For the text-containing cell, return its midpoint in [x, y] coordinate format. 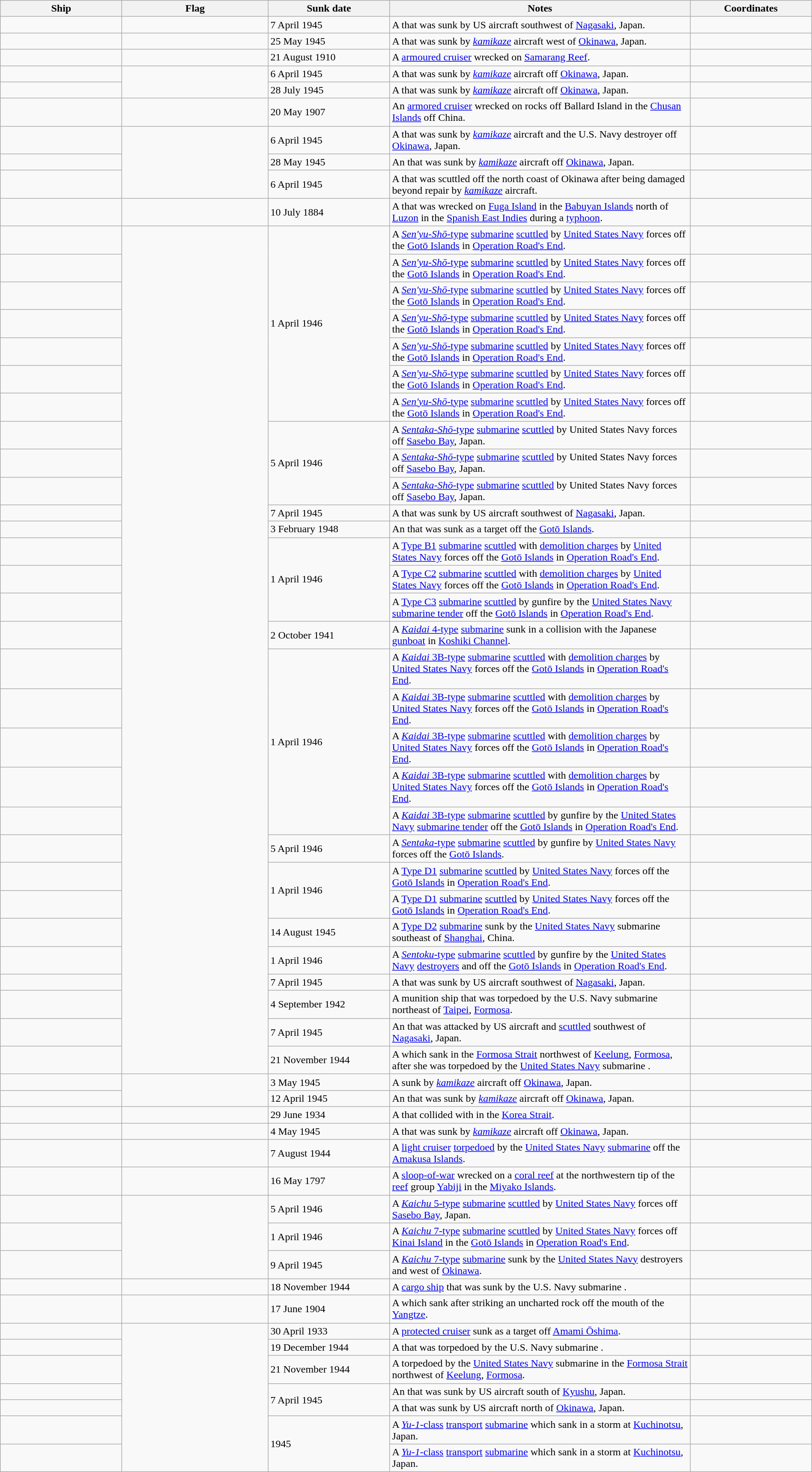
A torpedoed by the United States Navy submarine in the Formosa Strait northwest of Keelung, Formosa. [540, 1370]
A cargo ship that was sunk by the U.S. Navy submarine . [540, 1287]
A that was sunk by US aircraft north of Okinawa, Japan. [540, 1408]
28 July 1945 [329, 90]
An that was sunk as a target off the Gotō Islands. [540, 529]
25 May 1945 [329, 41]
A armoured cruiser wrecked on Samarang Reef. [540, 57]
A Kaichu 7-type submarine sunk by the United States Navy destroyers and west of Okinawa. [540, 1265]
18 November 1944 [329, 1287]
3 February 1948 [329, 529]
A protected cruiser sunk as a target off Amami Ōshima. [540, 1331]
An that was sunk by US aircraft south of Kyushu, Japan. [540, 1391]
A which sank after striking an uncharted rock off the mouth of the Yangtze. [540, 1309]
20 May 1907 [329, 112]
3 May 1945 [329, 1082]
Notes [540, 9]
A Sentoku-type submarine scuttled by gunfire by the United States Navy destroyers and off the Gotō Islands in Operation Road's End. [540, 960]
Flag [195, 9]
14 August 1945 [329, 932]
A Type C3 submarine scuttled by gunfire by the United States Navy submarine tender off the Gotō Islands in Operation Road's End. [540, 607]
A Kaichu 7-type submarine scuttled by United States Navy forces off Kinai Island in the Gotō Islands in Operation Road's End. [540, 1237]
An that was attacked by US aircraft and scuttled southwest of Nagasaki, Japan. [540, 1032]
17 June 1904 [329, 1309]
A Sentaka-type submarine scuttled by gunfire by United States Navy forces off the Gotō Islands. [540, 848]
A Type C2 submarine scuttled with demolition charges by United States Navy forces off the Gotō Islands in Operation Road's End. [540, 579]
4 May 1945 [329, 1131]
A Kaidai 4-type submarine sunk in a collision with the Japanese gunboat in Koshiki Channel. [540, 635]
9 April 1945 [329, 1265]
A light cruiser torpedoed by the United States Navy submarine off the Amakusa Islands. [540, 1154]
A that was wrecked on Fuga Island in the Babuyan Islands north of Luzon in the Spanish East Indies during a typhoon. [540, 212]
19 December 1944 [329, 1347]
7 August 1944 [329, 1154]
A that was torpedoed by the U.S. Navy submarine . [540, 1347]
A sloop-of-war wrecked on a coral reef at the northwestern tip of the reef group Yabiji in the Miyako Islands. [540, 1181]
29 June 1934 [329, 1115]
A Type D2 submarine sunk by the United States Navy submarine southeast of Shanghai, China. [540, 932]
A that was sunk by kamikaze aircraft and the U.S. Navy destroyer off Okinawa, Japan. [540, 140]
Sunk date [329, 9]
10 July 1884 [329, 212]
A that was scuttled off the north coast of Okinawa after being damaged beyond repair by kamikaze aircraft. [540, 184]
A Type B1 submarine scuttled with demolition charges by United States Navy forces off the Gotō Islands in Operation Road's End. [540, 551]
12 April 1945 [329, 1098]
A munition ship that was torpedoed by the U.S. Navy submarine northeast of Taipei, Formosa. [540, 1004]
A which sank in the Formosa Strait northwest of Keelung, Formosa, after she was torpedoed by the United States Navy submarine . [540, 1060]
A Kaichu 5-type submarine scuttled by United States Navy forces off Sasebo Bay, Japan. [540, 1209]
A that collided with in the Korea Strait. [540, 1115]
An armored cruiser wrecked on rocks off Ballard Island in the Chusan Islands off China. [540, 112]
28 May 1945 [329, 162]
2 October 1941 [329, 635]
21 August 1910 [329, 57]
4 September 1942 [329, 1004]
30 April 1933 [329, 1331]
A Kaidai 3B-type submarine scuttled by gunfire by the United States Navy submarine tender off the Gotō Islands in Operation Road's End. [540, 821]
1945 [329, 1444]
A sunk by kamikaze aircraft off Okinawa, Japan. [540, 1082]
Ship [61, 9]
Coordinates [751, 9]
A that was sunk by kamikaze aircraft west of Okinawa, Japan. [540, 41]
16 May 1797 [329, 1181]
